Search for the cell housing the specified text and yield its (X, Y) center coordinate. 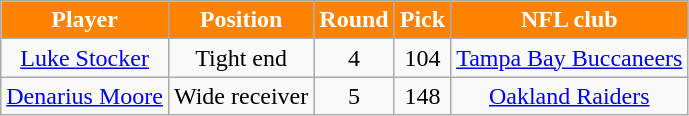
4 (354, 58)
NFL club (570, 20)
Wide receiver (240, 96)
Round (354, 20)
104 (422, 58)
Denarius Moore (85, 96)
Oakland Raiders (570, 96)
Tight end (240, 58)
Tampa Bay Buccaneers (570, 58)
148 (422, 96)
5 (354, 96)
Player (85, 20)
Luke Stocker (85, 58)
Pick (422, 20)
Position (240, 20)
